Determine the (x, y) coordinate at the center of the cell enclosing the given text.  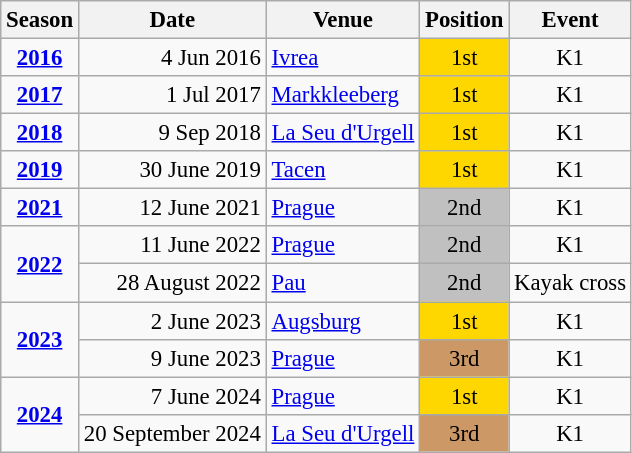
2016 (40, 58)
2017 (40, 95)
Season (40, 20)
Ivrea (342, 58)
9 Sep 2018 (172, 133)
2021 (40, 208)
Date (172, 20)
2 June 2023 (172, 321)
12 June 2021 (172, 208)
20 September 2024 (172, 433)
Kayak cross (570, 283)
Markkleeberg (342, 95)
2023 (40, 340)
Tacen (342, 170)
4 Jun 2016 (172, 58)
2024 (40, 414)
Pau (342, 283)
Venue (342, 20)
2018 (40, 133)
7 June 2024 (172, 396)
11 June 2022 (172, 245)
28 August 2022 (172, 283)
2022 (40, 264)
Augsburg (342, 321)
2019 (40, 170)
30 June 2019 (172, 170)
Position (464, 20)
1 Jul 2017 (172, 95)
9 June 2023 (172, 358)
Event (570, 20)
